Pinpoint the cell where the given text exists, returning its [X, Y] midpoint coordinate. 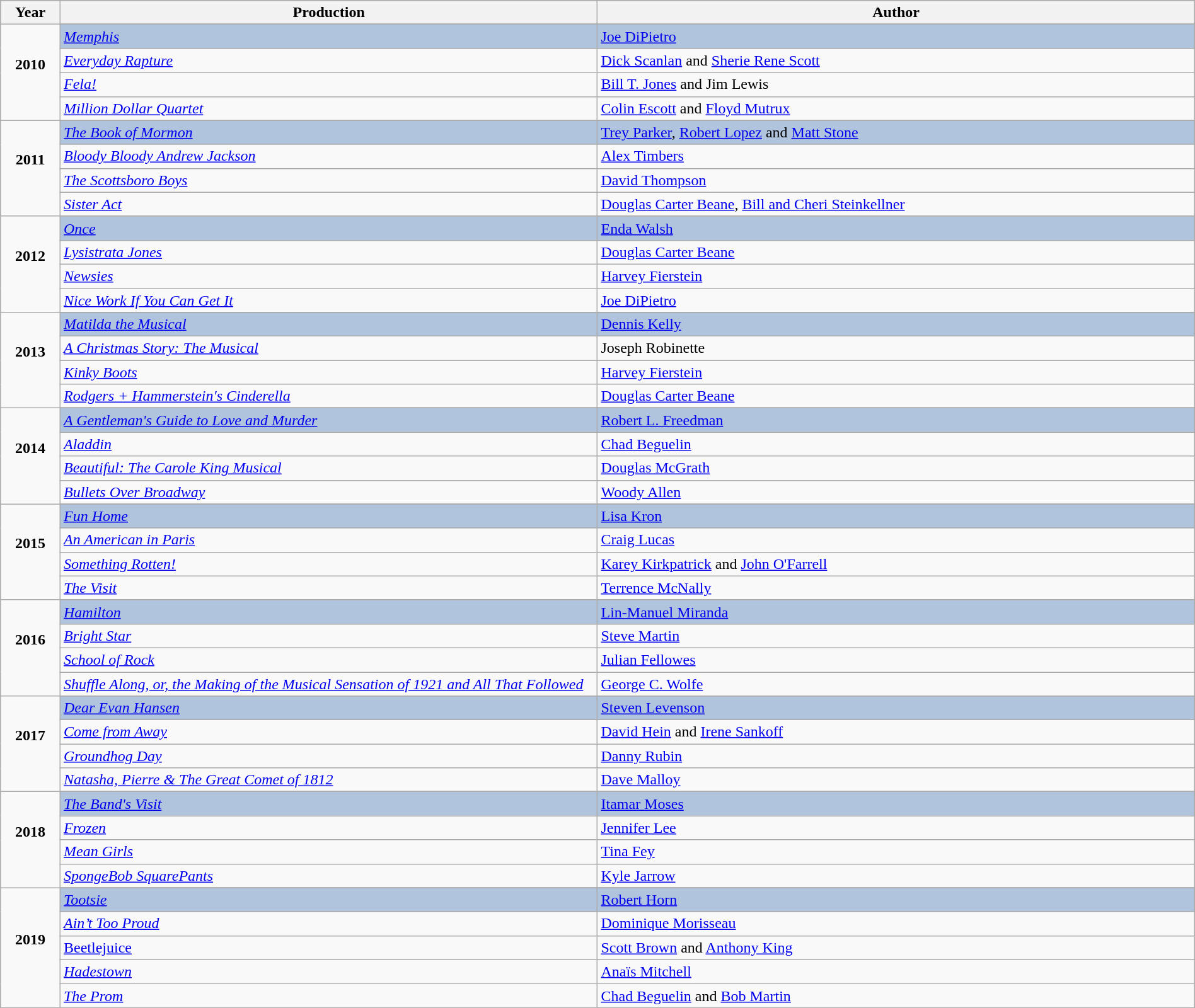
Natasha, Pierre & The Great Comet of 1812 [329, 780]
Anaïs Mitchell [896, 971]
Bill T. Jones and Jim Lewis [896, 84]
Joseph Robinette [896, 348]
2010 [30, 72]
Frozen [329, 828]
Dear Evan Hansen [329, 708]
Chad Beguelin [896, 444]
A Gentleman's Guide to Love and Murder [329, 420]
Craig Lucas [896, 540]
2012 [30, 264]
Sister Act [329, 204]
Newsies [329, 276]
Fun Home [329, 516]
Robert L. Freedman [896, 420]
Groundhog Day [329, 756]
Production [329, 13]
Lin-Manuel Miranda [896, 612]
Danny Rubin [896, 756]
The Band's Visit [329, 804]
An American in Paris [329, 540]
Kyle Jarrow [896, 876]
Alex Timbers [896, 156]
Dominique Morisseau [896, 924]
The Book of Mormon [329, 132]
A Christmas Story: The Musical [329, 348]
Steven Levenson [896, 708]
Steve Martin [896, 636]
Colin Escott and Floyd Mutrux [896, 108]
Come from Away [329, 732]
Lisa Kron [896, 516]
Bullets Over Broadway [329, 492]
Chad Beguelin and Bob Martin [896, 995]
The Visit [329, 588]
Matilda the Musical [329, 324]
Douglas McGrath [896, 468]
Karey Kirkpatrick and John O'Farrell [896, 564]
Woody Allen [896, 492]
Beetlejuice [329, 948]
Trey Parker, Robert Lopez and Matt Stone [896, 132]
Aladdin [329, 444]
Dennis Kelly [896, 324]
2016 [30, 648]
Year [30, 13]
SpongeBob SquarePants [329, 876]
2019 [30, 948]
Once [329, 228]
Robert Horn [896, 900]
Kinky Boots [329, 372]
George C. Wolfe [896, 684]
Douglas Carter Beane, Bill and Cheri Steinkellner [896, 204]
Jennifer Lee [896, 828]
Mean Girls [329, 852]
Dave Malloy [896, 780]
Julian Fellowes [896, 660]
Everyday Rapture [329, 60]
Bloody Bloody Andrew Jackson [329, 156]
Nice Work If You Can Get It [329, 301]
Hamilton [329, 612]
Beautiful: The Carole King Musical [329, 468]
The Prom [329, 995]
Million Dollar Quartet [329, 108]
2013 [30, 360]
David Thompson [896, 180]
Ain’t Too Proud [329, 924]
David Hein and Irene Sankoff [896, 732]
Enda Walsh [896, 228]
Itamar Moses [896, 804]
Scott Brown and Anthony King [896, 948]
2018 [30, 840]
Rodgers + Hammerstein's Cinderella [329, 396]
Bright Star [329, 636]
Tootsie [329, 900]
Hadestown [329, 971]
The Scottsboro Boys [329, 180]
Memphis [329, 37]
2015 [30, 552]
Lysistrata Jones [329, 252]
Author [896, 13]
Shuffle Along, or, the Making of the Musical Sensation of 1921 and All That Followed [329, 684]
Terrence McNally [896, 588]
2017 [30, 744]
Fela! [329, 84]
2014 [30, 456]
Tina Fey [896, 852]
2011 [30, 168]
School of Rock [329, 660]
Something Rotten! [329, 564]
Dick Scanlan and Sherie Rene Scott [896, 60]
